Capture the cell that displays the provided text and extract its (x, y) central coordinate. 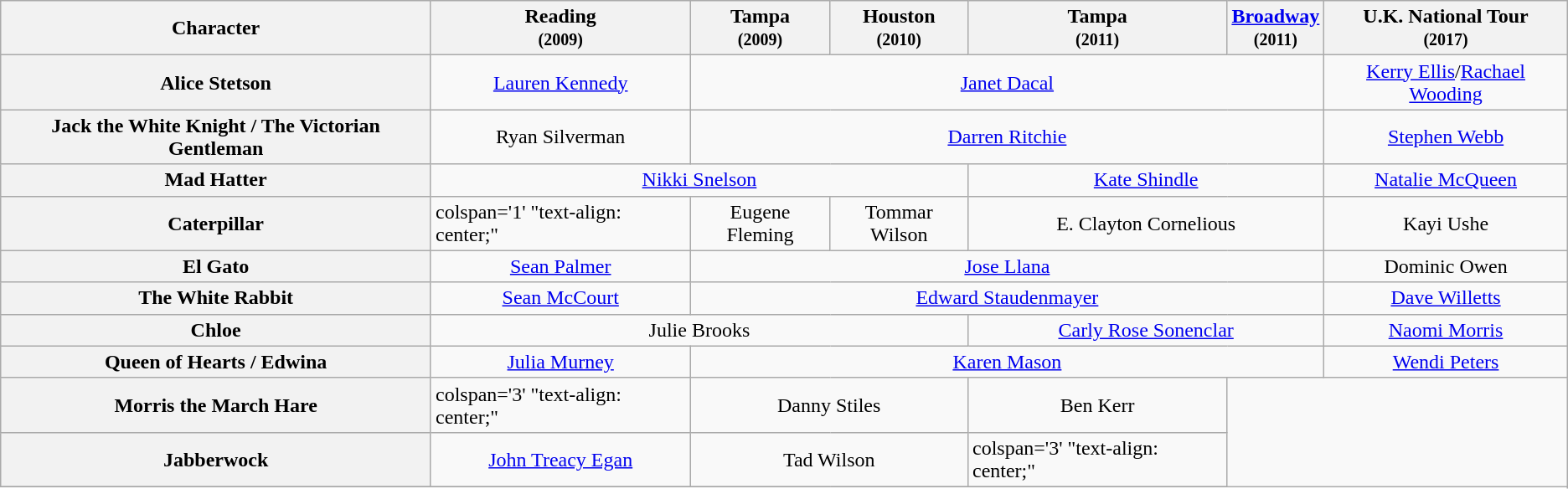
Jack the White Knight / The Victorian Gentleman (216, 137)
Nikki Snelson (699, 180)
Kayi Ushe (1446, 223)
Caterpillar (216, 223)
Tampa(2011) (1097, 28)
Stephen Webb (1446, 137)
Janet Dacal (1007, 82)
Tommar Wilson (899, 223)
Jabberwock (216, 459)
Alice Stetson (216, 82)
Queen of Hearts / Edwina (216, 362)
Houston (2010) (899, 28)
Kate Shindle (1146, 180)
Ben Kerr (1097, 405)
The White Rabbit (216, 298)
John Treacy Egan (560, 459)
Wendi Peters (1446, 362)
Chloe (216, 330)
Edward Staudenmayer (1007, 298)
E. Clayton Cornelious (1146, 223)
Sean Palmer (560, 266)
Carly Rose Sonenclar (1146, 330)
Danny Stiles (829, 405)
colspan='1' "text-align: center;" (560, 223)
Natalie McQueen (1446, 180)
Reading(2009) (560, 28)
Dave Willetts (1446, 298)
Broadway(2011) (1276, 28)
El Gato (216, 266)
Kerry Ellis/Rachael Wooding (1446, 82)
Tad Wilson (829, 459)
Character (216, 28)
Morris the March Hare (216, 405)
Karen Mason (1007, 362)
Julia Murney (560, 362)
Naomi Morris (1446, 330)
Dominic Owen (1446, 266)
Mad Hatter (216, 180)
Ryan Silverman (560, 137)
Tampa(2009) (761, 28)
Jose Llana (1007, 266)
U.K. National Tour(2017) (1446, 28)
Eugene Fleming (761, 223)
Sean McCourt (560, 298)
Julie Brooks (699, 330)
Lauren Kennedy (560, 82)
Darren Ritchie (1007, 137)
